Locate the cell with the specified text and output its [X, Y] center coordinate. 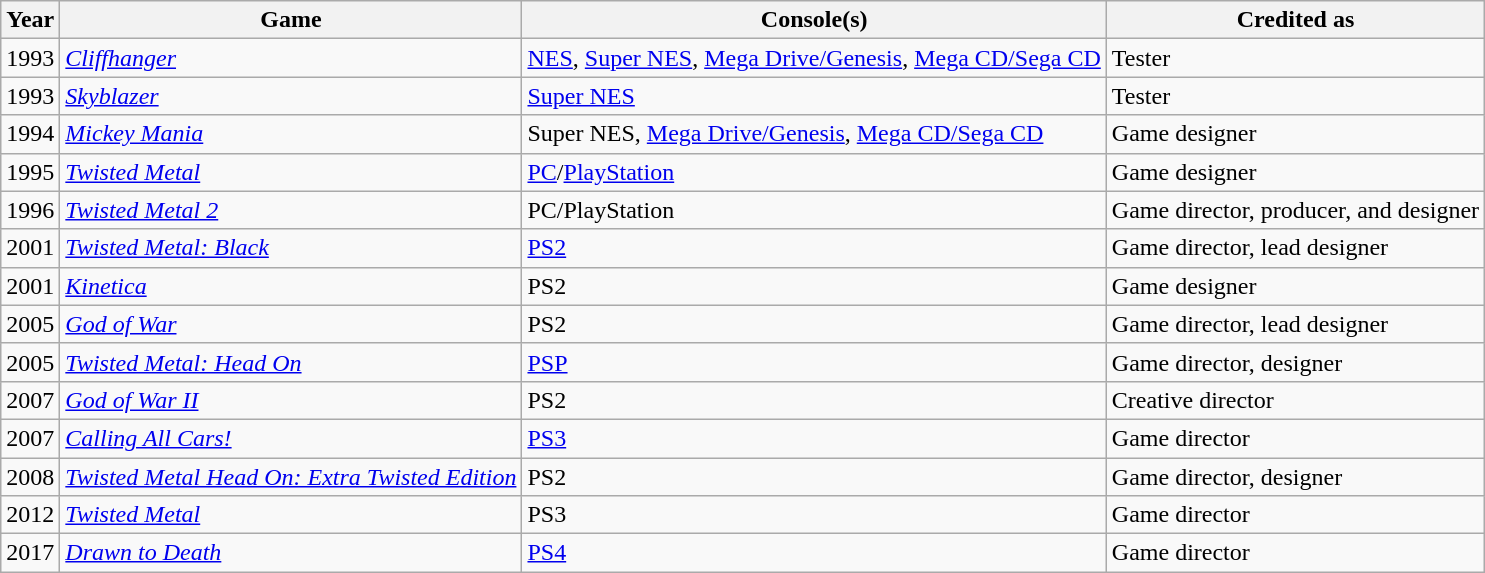
Game [291, 20]
2008 [30, 477]
Year [30, 20]
Twisted Metal Head On: Extra Twisted Edition [291, 477]
1994 [30, 134]
Cliffhanger [291, 58]
2017 [30, 553]
NES, Super NES, Mega Drive/Genesis, Mega CD/Sega CD [814, 58]
Creative director [1295, 400]
1995 [30, 172]
Calling All Cars! [291, 438]
PSP [814, 362]
1996 [30, 210]
Super NES [814, 96]
Credited as [1295, 20]
Twisted Metal: Head On [291, 362]
Drawn to Death [291, 553]
Super NES, Mega Drive/Genesis, Mega CD/Sega CD [814, 134]
Kinetica [291, 286]
God of War II [291, 400]
PS4 [814, 553]
2012 [30, 515]
Console(s) [814, 20]
Skyblazer [291, 96]
Game director, producer, and designer [1295, 210]
Twisted Metal 2 [291, 210]
God of War [291, 324]
Twisted Metal: Black [291, 248]
Mickey Mania [291, 134]
